Find where the given text appears and provide that cell's center as (X, Y) coordinate. 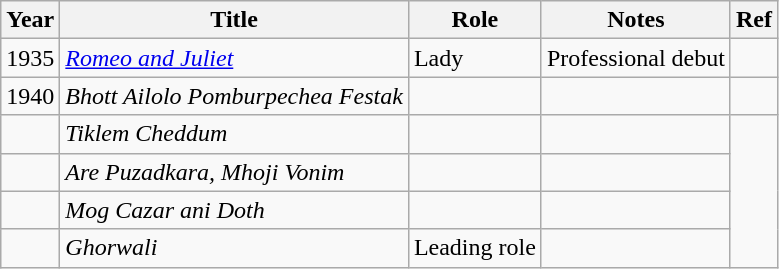
1935 (30, 58)
1940 (30, 96)
Romeo and Juliet (234, 58)
Tiklem Cheddum (234, 134)
Ghorwali (234, 248)
Role (474, 20)
Bhott Ailolo Pomburpechea Festak (234, 96)
Lady (474, 58)
Ref (754, 20)
Notes (636, 20)
Title (234, 20)
Professional debut (636, 58)
Are Puzadkara, Mhoji Vonim (234, 172)
Leading role (474, 248)
Mog Cazar ani Doth (234, 210)
Year (30, 20)
